Pinpoint the cell where the given text exists, returning its [x, y] midpoint coordinate. 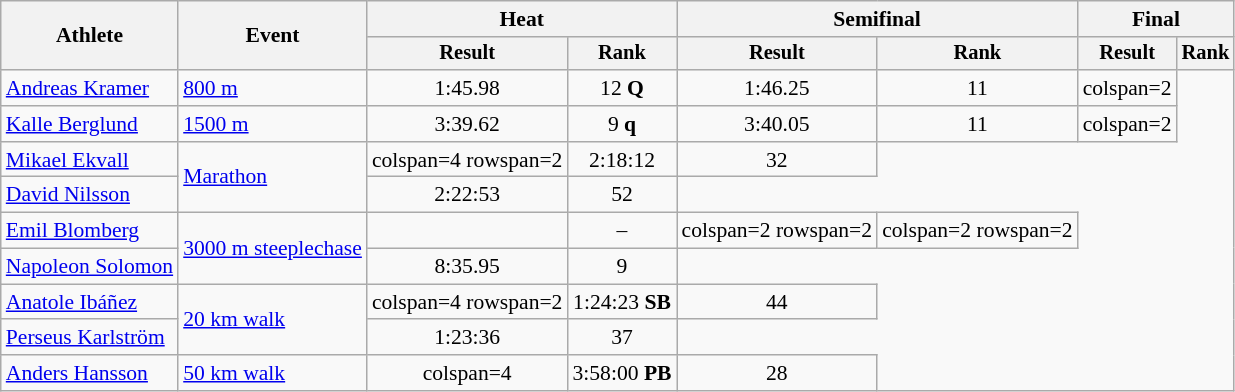
Semifinal [878, 19]
50 km walk [272, 373]
1:45.98 [468, 88]
3:39.62 [468, 124]
2:22:53 [468, 195]
9 q [622, 124]
Final [1156, 19]
Mikael Ekvall [90, 160]
Emil Blomberg [90, 231]
20 km walk [272, 320]
1500 m [272, 124]
Heat [522, 19]
1:24:23 SB [622, 302]
– [622, 231]
800 m [272, 88]
Athlete [90, 36]
Event [272, 36]
28 [778, 373]
3:58:00 PB [622, 373]
1:23:36 [468, 338]
44 [778, 302]
Anatole Ibáñez [90, 302]
3000 m steeplechase [272, 248]
37 [622, 338]
32 [778, 160]
9 [622, 267]
Napoleon Solomon [90, 267]
Marathon [272, 178]
3:40.05 [778, 124]
colspan=4 [468, 373]
Perseus Karlström [90, 338]
52 [622, 195]
Andreas Kramer [90, 88]
12 Q [622, 88]
David Nilsson [90, 195]
1:46.25 [778, 88]
Kalle Berglund [90, 124]
2:18:12 [622, 160]
8:35.95 [468, 267]
Anders Hansson [90, 373]
